Scan for the cell matching the given text and deliver its [X, Y] coordinate at center. 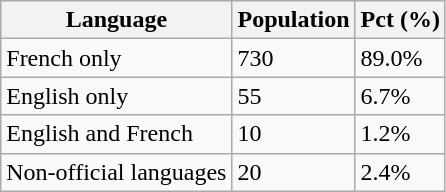
730 [294, 58]
English only [116, 96]
2.4% [400, 172]
55 [294, 96]
10 [294, 134]
Language [116, 20]
Population [294, 20]
Non-official languages [116, 172]
20 [294, 172]
89.0% [400, 58]
1.2% [400, 134]
Pct (%) [400, 20]
French only [116, 58]
6.7% [400, 96]
English and French [116, 134]
